Scan for the cell matching the given text and deliver its (x, y) coordinate at center. 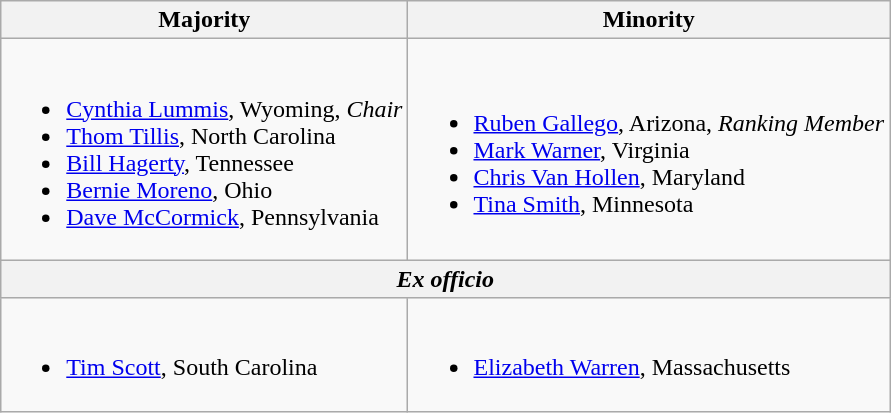
Tim Scott, South Carolina (204, 354)
Ruben Gallego, Arizona, Ranking MemberMark Warner, VirginiaChris Van Hollen, MarylandTina Smith, Minnesota (649, 150)
Minority (649, 20)
Cynthia Lummis, Wyoming, ChairThom Tillis, North CarolinaBill Hagerty, TennesseeBernie Moreno, OhioDave McCormick, Pennsylvania (204, 150)
Majority (204, 20)
Ex officio (446, 279)
Elizabeth Warren, Massachusetts (649, 354)
